Pinpoint the cell where the given text exists, returning its [x, y] midpoint coordinate. 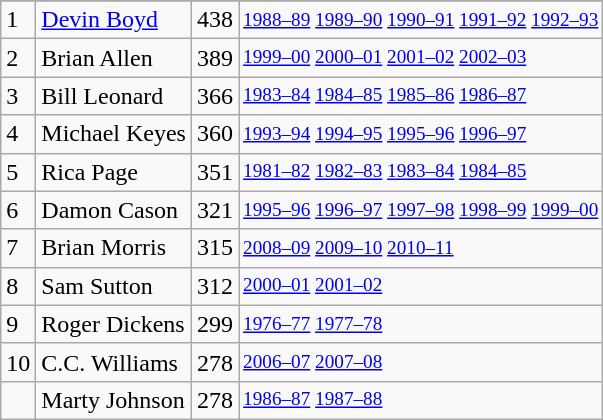
Devin Boyd [114, 20]
5 [18, 172]
1988–89 1989–90 1990–91 1991–92 1992–93 [421, 20]
Brian Morris [114, 248]
4 [18, 134]
1976–77 1977–78 [421, 324]
Michael Keyes [114, 134]
Roger Dickens [114, 324]
2 [18, 58]
9 [18, 324]
1999–00 2000–01 2001–02 2002–03 [421, 58]
2006–07 2007–08 [421, 362]
1 [18, 20]
Brian Allen [114, 58]
3 [18, 96]
315 [214, 248]
Rica Page [114, 172]
2000–01 2001–02 [421, 286]
10 [18, 362]
366 [214, 96]
438 [214, 20]
Bill Leonard [114, 96]
299 [214, 324]
312 [214, 286]
1983–84 1984–85 1985–86 1986–87 [421, 96]
1995–96 1996–97 1997–98 1998–99 1999–00 [421, 210]
Damon Cason [114, 210]
1986–87 1987–88 [421, 400]
Marty Johnson [114, 400]
389 [214, 58]
6 [18, 210]
360 [214, 134]
351 [214, 172]
1981–82 1982–83 1983–84 1984–85 [421, 172]
C.C. Williams [114, 362]
2008–09 2009–10 2010–11 [421, 248]
321 [214, 210]
8 [18, 286]
1993–94 1994–95 1995–96 1996–97 [421, 134]
7 [18, 248]
Sam Sutton [114, 286]
